Return the (X, Y) coordinate for the center point of the cell that contains the specified text.  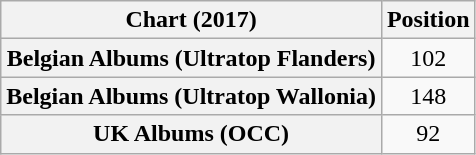
Belgian Albums (Ultratop Wallonia) (192, 96)
UK Albums (OCC) (192, 134)
102 (428, 58)
Belgian Albums (Ultratop Flanders) (192, 58)
Chart (2017) (192, 20)
148 (428, 96)
92 (428, 134)
Position (428, 20)
